Pinpoint the cell where the given text exists, returning its [x, y] midpoint coordinate. 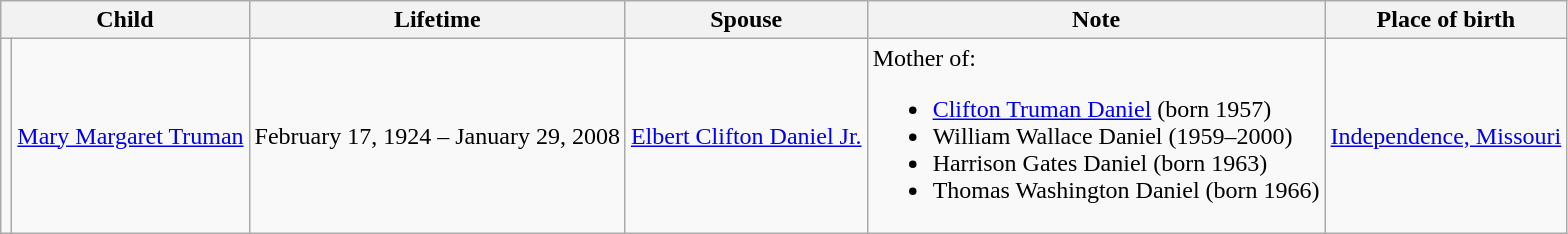
Independence, Missouri [1446, 136]
Child [125, 20]
February 17, 1924 – January 29, 2008 [437, 136]
Note [1096, 20]
Mother of:Clifton Truman Daniel (born 1957)William Wallace Daniel (1959–2000)Harrison Gates Daniel (born 1963)Thomas Washington Daniel (born 1966) [1096, 136]
Elbert Clifton Daniel Jr. [746, 136]
Mary Margaret Truman [130, 136]
Place of birth [1446, 20]
Spouse [746, 20]
Lifetime [437, 20]
